Scan for the cell matching the given text and deliver its [X, Y] coordinate at center. 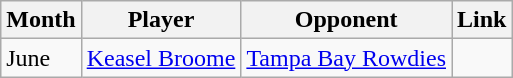
Month [41, 20]
Tampa Bay Rowdies [346, 58]
Opponent [346, 20]
June [41, 58]
Link [482, 20]
Player [161, 20]
Keasel Broome [161, 58]
